Locate the cell with the specified text and output its (X, Y) center coordinate. 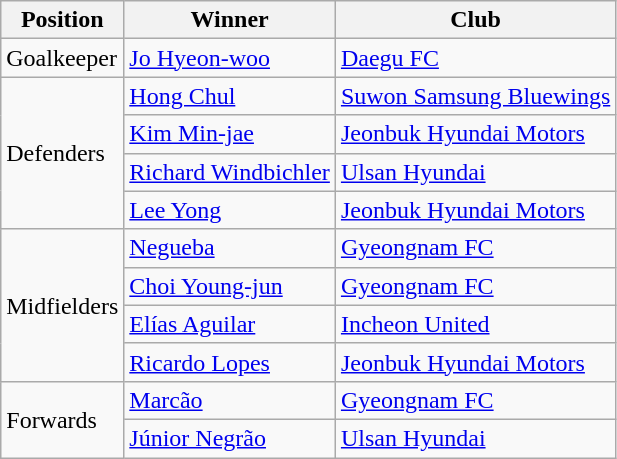
Position (62, 20)
Negueba (230, 248)
Suwon Samsung Bluewings (475, 96)
Marcão (230, 400)
Jo Hyeon-woo (230, 58)
Defenders (62, 153)
Choi Young-jun (230, 286)
Incheon United (475, 324)
Elías Aguilar (230, 324)
Kim Min-jae (230, 134)
Daegu FC (475, 58)
Lee Yong (230, 210)
Midfielders (62, 305)
Forwards (62, 419)
Goalkeeper (62, 58)
Ricardo Lopes (230, 362)
Júnior Negrão (230, 438)
Hong Chul (230, 96)
Richard Windbichler (230, 172)
Club (475, 20)
Winner (230, 20)
